Capture the cell that displays the provided text and extract its [x, y] central coordinate. 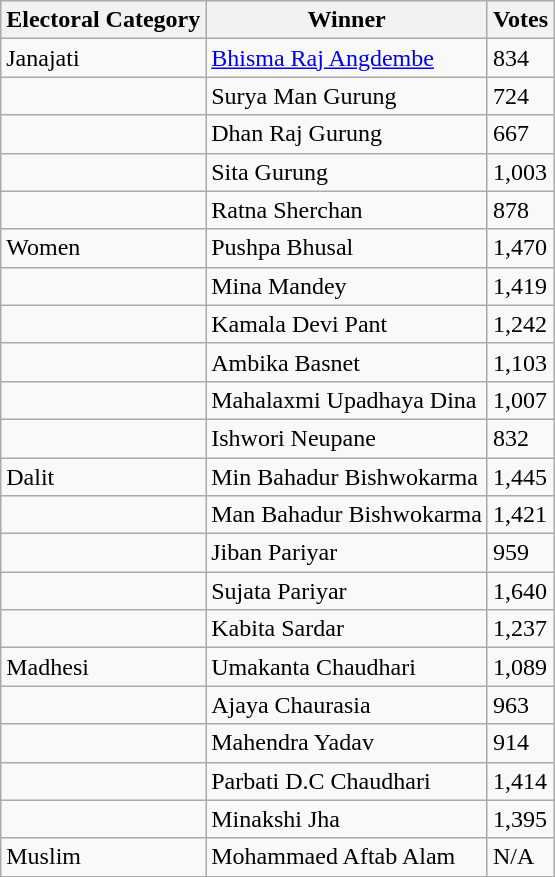
Electoral Category [104, 20]
Muslim [104, 857]
Ambika Basnet [347, 362]
1,242 [520, 324]
963 [520, 705]
Madhesi [104, 667]
1,395 [520, 819]
Ajaya Chaurasia [347, 705]
1,640 [520, 591]
1,003 [520, 172]
Mahendra Yadav [347, 743]
959 [520, 553]
Parbati D.C Chaudhari [347, 781]
Dalit [104, 477]
Sita Gurung [347, 172]
832 [520, 438]
1,103 [520, 362]
Minakshi Jha [347, 819]
Sujata Pariyar [347, 591]
1,421 [520, 515]
Min Bahadur Bishwokarma [347, 477]
1,470 [520, 248]
Dhan Raj Gurung [347, 134]
N/A [520, 857]
1,445 [520, 477]
724 [520, 96]
Mohammaed Aftab Alam [347, 857]
914 [520, 743]
Janajati [104, 58]
Man Bahadur Bishwokarma [347, 515]
Votes [520, 20]
1,007 [520, 400]
Ratna Sherchan [347, 210]
Kamala Devi Pant [347, 324]
Women [104, 248]
667 [520, 134]
Bhisma Raj Angdembe [347, 58]
1,089 [520, 667]
Mina Mandey [347, 286]
Ishwori Neupane [347, 438]
Jiban Pariyar [347, 553]
Surya Man Gurung [347, 96]
Pushpa Bhusal [347, 248]
Kabita Sardar [347, 629]
Mahalaxmi Upadhaya Dina [347, 400]
834 [520, 58]
1,414 [520, 781]
Umakanta Chaudhari [347, 667]
878 [520, 210]
1,419 [520, 286]
1,237 [520, 629]
Winner [347, 20]
